Locate the cell with the specified text and output its (x, y) center coordinate. 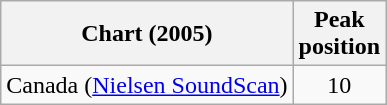
Chart (2005) (147, 34)
Peakposition (339, 34)
10 (339, 85)
Canada (Nielsen SoundScan) (147, 85)
